Locate the cell with the specified text and output its (X, Y) center coordinate. 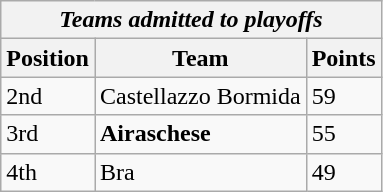
55 (344, 134)
4th (48, 172)
3rd (48, 134)
Position (48, 58)
Team (200, 58)
Points (344, 58)
Bra (200, 172)
Airaschese (200, 134)
2nd (48, 96)
Castellazzo Bormida (200, 96)
59 (344, 96)
Teams admitted to playoffs (191, 20)
49 (344, 172)
